Return (x, y) of the center of cell containing provided text 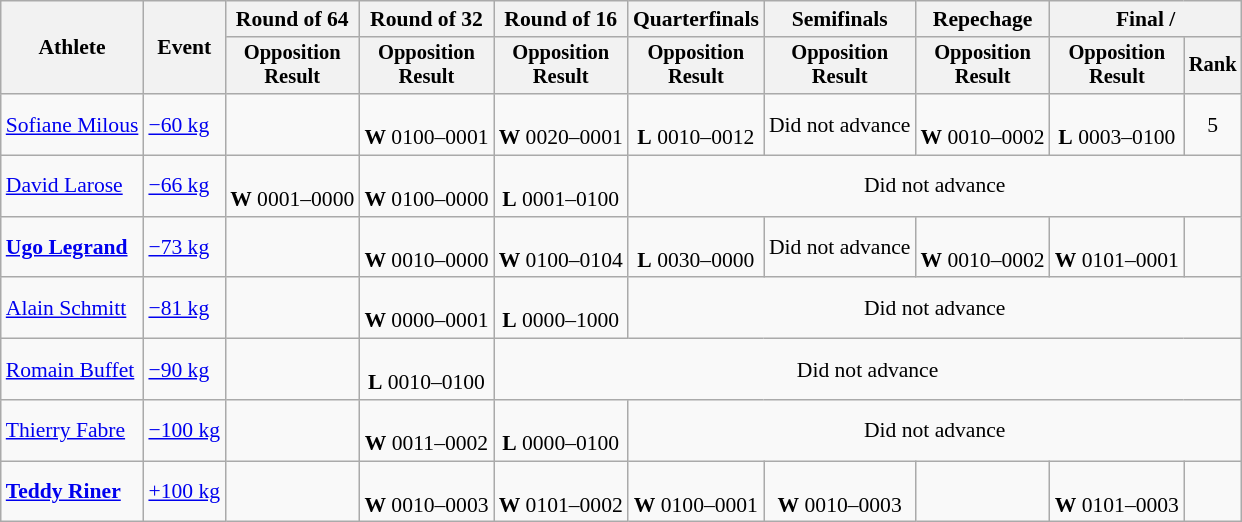
W 0001–0000 (292, 186)
W 0020–0001 (561, 124)
L 0010–0012 (696, 124)
Semifinals (840, 19)
Athlete (72, 48)
W 0101–0002 (561, 492)
Romain Buffet (72, 370)
Alain Schmitt (72, 308)
−60 kg (184, 124)
L 0001–0100 (561, 186)
Ugo Legrand (72, 248)
−81 kg (184, 308)
Round of 16 (561, 19)
Sofiane Milous (72, 124)
Thierry Fabre (72, 430)
L 0000–1000 (561, 308)
W 0100–0000 (426, 186)
W 0101–0001 (1117, 248)
−90 kg (184, 370)
Quarterfinals (696, 19)
Round of 32 (426, 19)
Rank (1213, 66)
Teddy Riner (72, 492)
W 0000–0001 (426, 308)
L 0030–0000 (696, 248)
W 0100–0104 (561, 248)
−73 kg (184, 248)
Round of 64 (292, 19)
−66 kg (184, 186)
Final / (1146, 19)
L 0010–0100 (426, 370)
5 (1213, 124)
W 0101–0003 (1117, 492)
−100 kg (184, 430)
W 0011–0002 (426, 430)
W 0010–0000 (426, 248)
Repechage (982, 19)
+100 kg (184, 492)
Event (184, 48)
L 0000–0100 (561, 430)
L 0003–0100 (1117, 124)
David Larose (72, 186)
